Extract the (x, y) coordinate from the center of the cell holding the provided text.  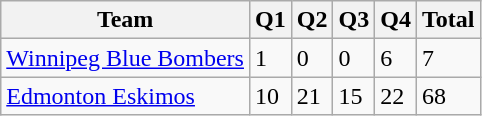
Winnipeg Blue Bombers (126, 58)
Q2 (312, 20)
21 (312, 96)
68 (448, 96)
1 (270, 58)
Q1 (270, 20)
Q3 (354, 20)
7 (448, 58)
10 (270, 96)
Team (126, 20)
15 (354, 96)
6 (396, 58)
Q4 (396, 20)
Total (448, 20)
Edmonton Eskimos (126, 96)
22 (396, 96)
